Determine the (X, Y) coordinate at the center of the cell enclosing the given text.  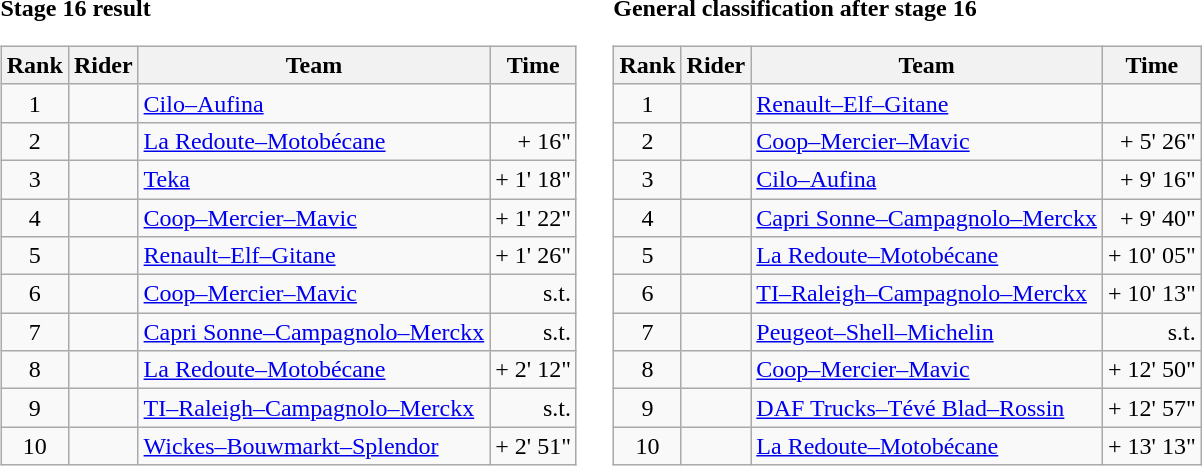
+ 9' 16" (1152, 179)
+ 13' 13" (1152, 446)
+ 1' 18" (534, 179)
Peugeot–Shell–Michelin (927, 332)
+ 1' 26" (534, 256)
+ 10' 05" (1152, 256)
+ 12' 50" (1152, 370)
+ 2' 12" (534, 370)
+ 16" (534, 141)
+ 10' 13" (1152, 294)
Wickes–Bouwmarkt–Splendor (314, 446)
+ 5' 26" (1152, 141)
+ 2' 51" (534, 446)
Teka (314, 179)
+ 1' 22" (534, 217)
+ 9' 40" (1152, 217)
DAF Trucks–Tévé Blad–Rossin (927, 408)
+ 12' 57" (1152, 408)
